Provide the [x, y] coordinate of the cell's center where the given text is located.  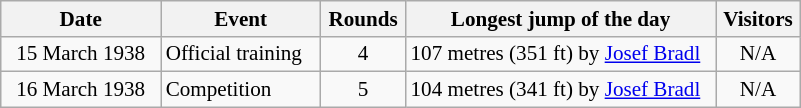
Visitors [758, 18]
15 March 1938 [81, 54]
Event [241, 18]
Date [81, 18]
Official training [241, 54]
16 March 1938 [81, 90]
107 metres (351 ft) by Josef Bradl [561, 54]
104 metres (341 ft) by Josef Bradl [561, 90]
5 [364, 90]
Longest jump of the day [561, 18]
Competition [241, 90]
4 [364, 54]
Rounds [364, 18]
